Identify which cell holds the provided text, then report its (X, Y) central coordinate. 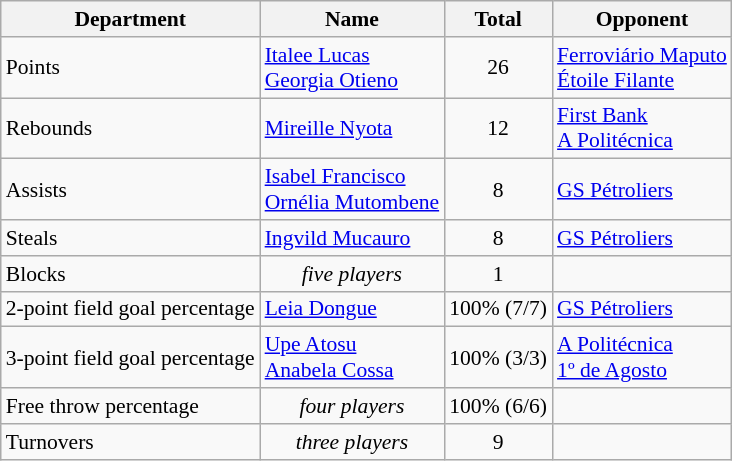
Upe Atosu Anabela Cossa (352, 358)
Department (130, 19)
Points (130, 68)
12 (498, 128)
A Politécnica 1º de Agosto (642, 358)
Free throw percentage (130, 406)
100% (7/7) (498, 309)
100% (6/6) (498, 406)
Total (498, 19)
First Bank A Politécnica (642, 128)
four players (352, 406)
Assists (130, 190)
Turnovers (130, 442)
Opponent (642, 19)
three players (352, 442)
1 (498, 274)
26 (498, 68)
Blocks (130, 274)
Steals (130, 238)
Italee Lucas Georgia Otieno (352, 68)
Rebounds (130, 128)
Ingvild Mucauro (352, 238)
Name (352, 19)
five players (352, 274)
2-point field goal percentage (130, 309)
Mireille Nyota (352, 128)
Isabel Francisco Ornélia Mutombene (352, 190)
Ferroviário Maputo Étoile Filante (642, 68)
100% (3/3) (498, 358)
3-point field goal percentage (130, 358)
9 (498, 442)
Leia Dongue (352, 309)
